From the cell containing the given text, extract its center point as [X, Y] coordinate. 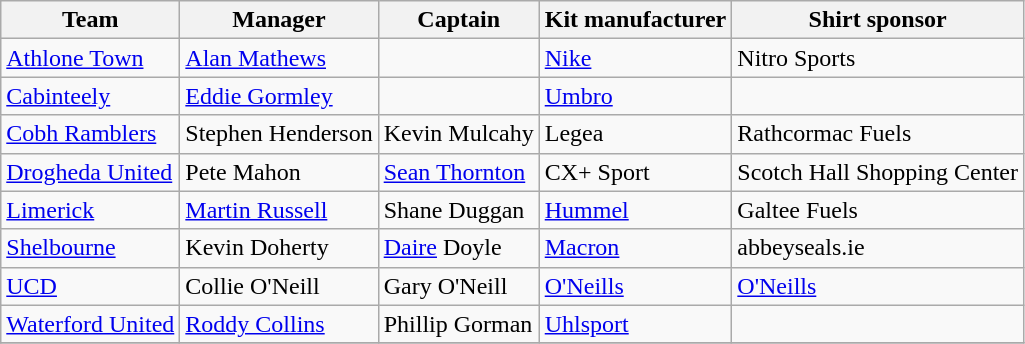
Sean Thornton [458, 172]
Phillip Gorman [458, 324]
UCD [90, 286]
Scotch Hall Shopping Center [878, 172]
Pete Mahon [279, 172]
Martin Russell [279, 210]
CX+ Sport [636, 172]
Galtee Fuels [878, 210]
Manager [279, 20]
Athlone Town [90, 58]
Gary O'Neill [458, 286]
Cobh Ramblers [90, 134]
Kit manufacturer [636, 20]
Limerick [90, 210]
Team [90, 20]
Shane Duggan [458, 210]
Legea [636, 134]
Roddy Collins [279, 324]
Collie O'Neill [279, 286]
Hummel [636, 210]
Kevin Doherty [279, 248]
Umbro [636, 96]
Drogheda United [90, 172]
Alan Mathews [279, 58]
Eddie Gormley [279, 96]
Nitro Sports [878, 58]
Nike [636, 58]
Daire Doyle [458, 248]
Kevin Mulcahy [458, 134]
Shirt sponsor [878, 20]
Rathcormac Fuels [878, 134]
Uhlsport [636, 324]
Cabinteely [90, 96]
Shelbourne [90, 248]
Waterford United [90, 324]
abbeyseals.ie [878, 248]
Captain [458, 20]
Stephen Henderson [279, 134]
Macron [636, 248]
